Provide the [x, y] coordinate of the cell's center where the given text is located.  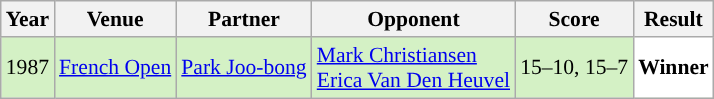
Winner [674, 68]
French Open [115, 68]
Venue [115, 19]
Opponent [414, 19]
Park Joo-bong [244, 68]
Score [574, 19]
Year [28, 19]
Partner [244, 19]
Result [674, 19]
15–10, 15–7 [574, 68]
1987 [28, 68]
Mark Christiansen Erica Van Den Heuvel [414, 68]
